Find where the given text appears and provide that cell's center as (x, y) coordinate. 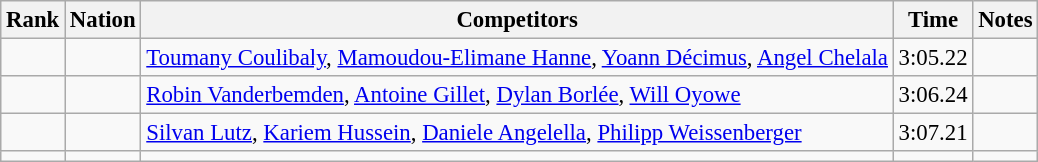
Rank (33, 20)
3:05.22 (933, 58)
Toumany Coulibaly, Mamoudou-Elimane Hanne, Yoann Décimus, Angel Chelala (517, 58)
Notes (1006, 20)
3:06.24 (933, 95)
Robin Vanderbemden, Antoine Gillet, Dylan Borlée, Will Oyowe (517, 95)
Silvan Lutz, Kariem Hussein, Daniele Angelella, Philipp Weissenberger (517, 133)
Nation (103, 20)
Competitors (517, 20)
3:07.21 (933, 133)
Time (933, 20)
